Find where the given text appears and provide that cell's center as (x, y) coordinate. 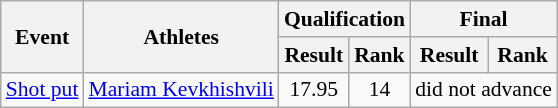
Event (42, 36)
Final (484, 19)
17.95 (314, 90)
Shot put (42, 90)
14 (380, 90)
Athletes (180, 36)
did not advance (484, 90)
Qualification (344, 19)
Mariam Kevkhishvili (180, 90)
